Scan for the cell matching the given text and deliver its (x, y) coordinate at center. 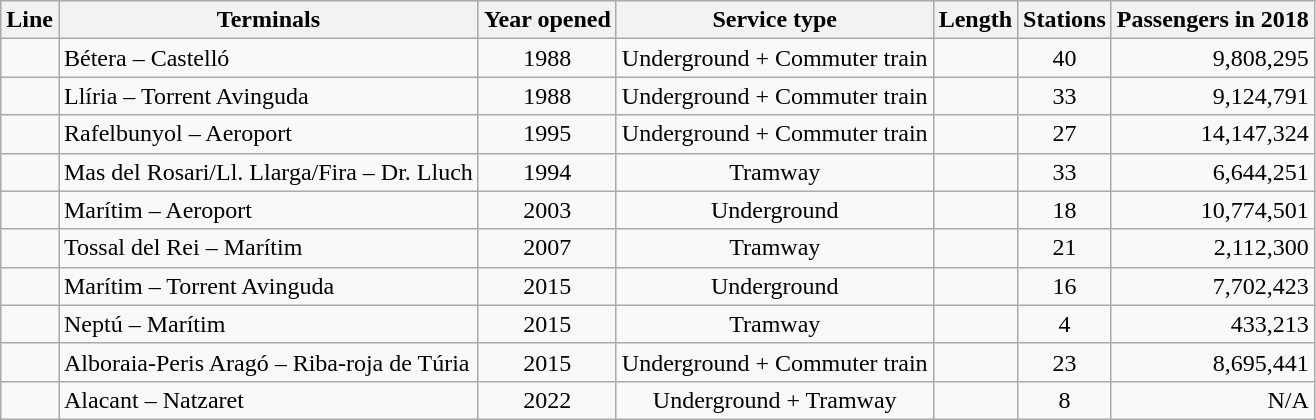
18 (1065, 210)
Line (30, 20)
14,147,324 (1212, 134)
1995 (547, 134)
Underground + Tramway (774, 400)
Length (975, 20)
21 (1065, 248)
9,808,295 (1212, 58)
9,124,791 (1212, 96)
2003 (547, 210)
N/A (1212, 400)
Terminals (268, 20)
Stations (1065, 20)
Neptú – Marítim (268, 324)
27 (1065, 134)
Bétera – Castelló (268, 58)
Marítim – Aeroport (268, 210)
6,644,251 (1212, 172)
433,213 (1212, 324)
Alacant – Natzaret (268, 400)
Llíria – Torrent Avinguda (268, 96)
2007 (547, 248)
16 (1065, 286)
4 (1065, 324)
2022 (547, 400)
8 (1065, 400)
Mas del Rosari/Ll. Llarga/Fira – Dr. Lluch (268, 172)
Year opened (547, 20)
40 (1065, 58)
10,774,501 (1212, 210)
Alboraia-Peris Aragó – Riba-roja de Túria (268, 362)
23 (1065, 362)
7,702,423 (1212, 286)
8,695,441 (1212, 362)
1994 (547, 172)
Tossal del Rei – Marítim (268, 248)
2,112,300 (1212, 248)
Marítim – Torrent Avinguda (268, 286)
Passengers in 2018 (1212, 20)
Service type (774, 20)
Rafelbunyol – Aeroport (268, 134)
